Identify which cell holds the provided text, then report its (x, y) central coordinate. 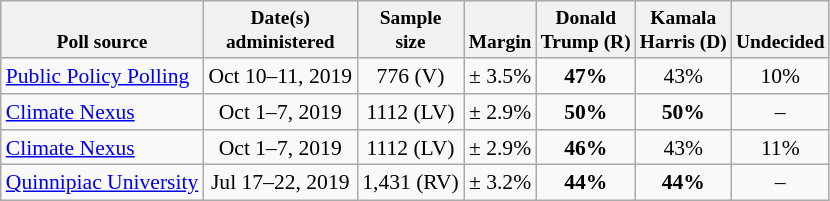
Samplesize (410, 30)
Public Policy Polling (102, 76)
± 3.5% (500, 76)
± 3.2% (500, 183)
Margin (500, 30)
Quinnipiac University (102, 183)
Undecided (780, 30)
Oct 10–11, 2019 (280, 76)
Poll source (102, 30)
10% (780, 76)
KamalaHarris (D) (683, 30)
46% (586, 148)
47% (586, 76)
776 (V) (410, 76)
DonaldTrump (R) (586, 30)
Jul 17–22, 2019 (280, 183)
Date(s)administered (280, 30)
1,431 (RV) (410, 183)
11% (780, 148)
